From the cell containing the given text, extract its center point as (X, Y) coordinate. 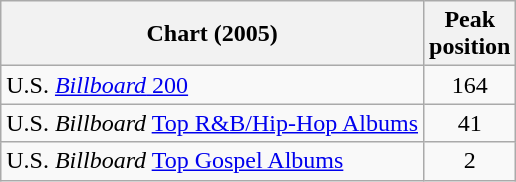
U.S. Billboard 200 (212, 85)
U.S. Billboard Top Gospel Albums (212, 161)
2 (470, 161)
41 (470, 123)
U.S. Billboard Top R&B/Hip-Hop Albums (212, 123)
Chart (2005) (212, 34)
164 (470, 85)
Peakposition (470, 34)
